Return the (X, Y) coordinate for the center point of the cell that contains the specified text.  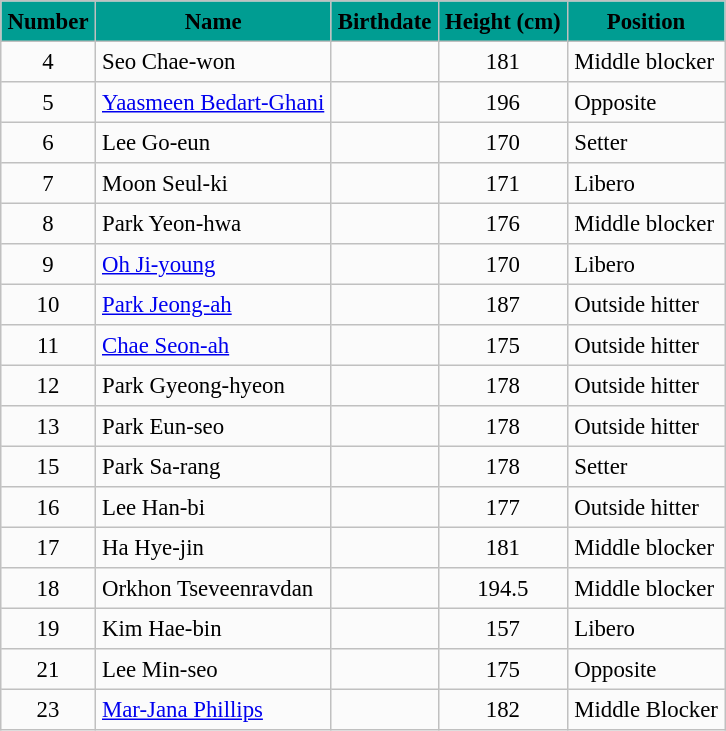
Height (cm) (502, 21)
13 (48, 426)
Park Jeong-ah (213, 304)
16 (48, 507)
Ha Hye-jin (213, 547)
Lee Min-seo (213, 669)
Orkhon Tseveenravdan (213, 588)
Lee Go-eun (213, 142)
Moon Seul-ki (213, 183)
Position (646, 21)
19 (48, 628)
171 (502, 183)
Lee Han-bi (213, 507)
Birthdate (384, 21)
17 (48, 547)
157 (502, 628)
Seo Chae-won (213, 61)
23 (48, 709)
9 (48, 264)
7 (48, 183)
Park Sa-rang (213, 466)
15 (48, 466)
Oh Ji-young (213, 264)
182 (502, 709)
4 (48, 61)
6 (48, 142)
Yaasmeen Bedart-Ghani (213, 102)
Middle Blocker (646, 709)
8 (48, 223)
Park Eun-seo (213, 426)
Kim Hae-bin (213, 628)
177 (502, 507)
5 (48, 102)
Chae Seon-ah (213, 345)
18 (48, 588)
Park Gyeong-hyeon (213, 385)
Name (213, 21)
196 (502, 102)
11 (48, 345)
Number (48, 21)
Park Yeon-hwa (213, 223)
187 (502, 304)
21 (48, 669)
Mar-Jana Phillips (213, 709)
176 (502, 223)
12 (48, 385)
194.5 (502, 588)
10 (48, 304)
